Determine the [x, y] coordinate at the center of the cell enclosing the given text.  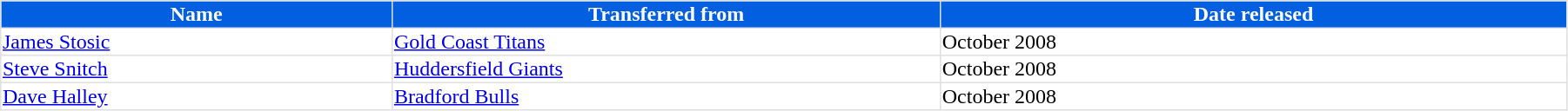
Dave Halley [197, 96]
Gold Coast Titans [667, 42]
Bradford Bulls [667, 96]
Transferred from [667, 15]
Date released [1254, 15]
Huddersfield Giants [667, 69]
Steve Snitch [197, 69]
Name [197, 15]
James Stosic [197, 42]
